For the text-containing cell, return its midpoint in [x, y] coordinate format. 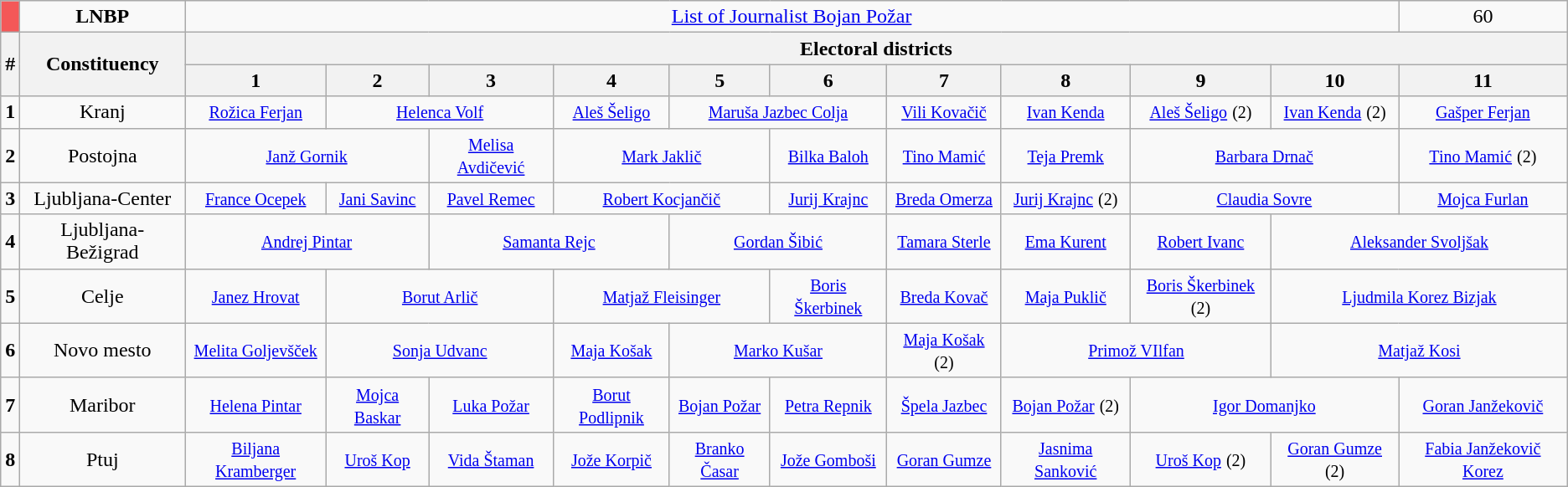
Aleksander Svoljšak [1420, 241]
9 [1201, 80]
Helena Pintar [256, 405]
Postojna [102, 156]
Bojan Požar (2) [1065, 405]
10 [1335, 80]
Boris Škerbinek (2) [1201, 296]
Celje [102, 296]
# [10, 64]
60 [1483, 17]
Maja Košak [611, 350]
Maja Puklič [1065, 296]
Breda Omerza [945, 198]
Claudia Sovre [1264, 198]
Mark Jaklič [662, 156]
Uroš Kop [378, 459]
Mojca Furlan [1483, 198]
List of Journalist Bojan Požar [792, 17]
Vida Štaman [491, 459]
Ljudmila Korez Bizjak [1420, 296]
Gordan Šibić [777, 241]
Ema Kurent [1065, 241]
Janž Gornik [307, 156]
Goran Gumze (2) [1335, 459]
Uroš Kop (2) [1201, 459]
Aleš Šeligo [611, 112]
Jurij Krajnc [828, 198]
Fabia Janžekovič Korez [1483, 459]
Goran Janžekovič [1483, 405]
Borut Arlič [441, 296]
Boris Škerbinek [828, 296]
Electoral districts [876, 49]
Janez Hrovat [256, 296]
Matjaž Fleisinger [662, 296]
Jani Savinc [378, 198]
Melita Goljevšček [256, 350]
Maribor [102, 405]
Ljubljana-Bežigrad [102, 241]
Tino Mamić [945, 156]
Goran Gumze [945, 459]
Marko Kušar [777, 350]
Aleš Šeligo (2) [1201, 112]
Branko Časar [720, 459]
Sonja Udvanc [441, 350]
Pavel Remec [491, 198]
Gašper Ferjan [1483, 112]
Novo mesto [102, 350]
Ljubljana-Center [102, 198]
Špela Jazbec [945, 405]
Ivan Kenda (2) [1335, 112]
Andrej Pintar [307, 241]
Jože Gomboši [828, 459]
11 [1483, 80]
Tamara Sterle [945, 241]
Maja Košak (2) [945, 350]
Matjaž Kosi [1420, 350]
Ptuj [102, 459]
Luka Požar [491, 405]
Primož VIlfan [1136, 350]
Helenca Volf [441, 112]
Jurij Krajnc (2) [1065, 198]
Petra Repnik [828, 405]
Bilka Baloh [828, 156]
Rožica Ferjan [256, 112]
Constituency [102, 64]
Vili Kovačič [945, 112]
Tino Mamić (2) [1483, 156]
Mojca Baskar [378, 405]
Barbara Drnač [1264, 156]
Robert Ivanc [1201, 241]
Kranj [102, 112]
Teja Premk [1065, 156]
Breda Kovač [945, 296]
Jasnima Sanković [1065, 459]
France Ocepek [256, 198]
Ivan Kenda [1065, 112]
Borut Podlipnik [611, 405]
Robert Kocjančič [662, 198]
Igor Domanjko [1264, 405]
Bojan Požar [720, 405]
Jože Korpič [611, 459]
LNBP [102, 17]
Melisa Avdičević [491, 156]
Biljana Kramberger [256, 459]
Maruša Jazbec Colja [777, 112]
Samanta Rejc [549, 241]
